Capture the cell that displays the provided text and extract its (X, Y) central coordinate. 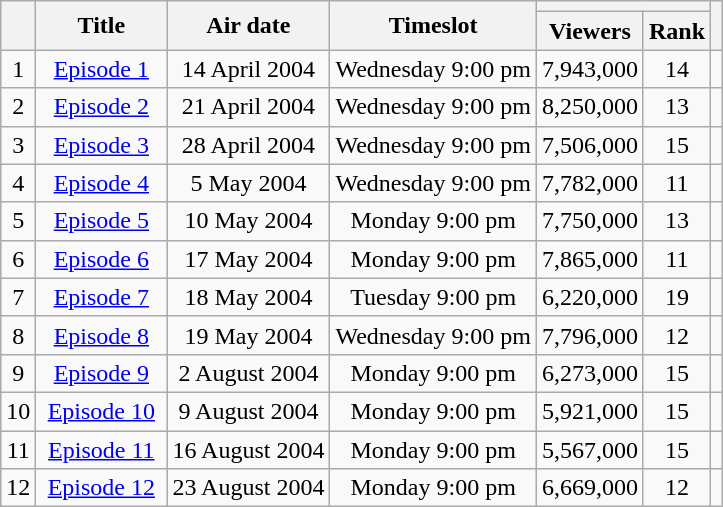
Episode 12 (102, 488)
Episode 4 (102, 183)
7,506,000 (590, 145)
14 (676, 69)
Viewers (590, 31)
Episode 9 (102, 373)
28 April 2004 (248, 145)
7,750,000 (590, 221)
Episode 8 (102, 335)
5 (18, 221)
3 (18, 145)
9 August 2004 (248, 411)
5,921,000 (590, 411)
Episode 3 (102, 145)
21 April 2004 (248, 107)
8,250,000 (590, 107)
Episode 5 (102, 221)
Episode 1 (102, 69)
23 August 2004 (248, 488)
Episode 10 (102, 411)
5,567,000 (590, 449)
14 April 2004 (248, 69)
Title (102, 26)
2 (18, 107)
Tuesday 9:00 pm (433, 297)
10 May 2004 (248, 221)
6 (18, 259)
18 May 2004 (248, 297)
19 May 2004 (248, 335)
7 (18, 297)
16 August 2004 (248, 449)
Episode 7 (102, 297)
7,782,000 (590, 183)
7,796,000 (590, 335)
6,273,000 (590, 373)
9 (18, 373)
2 August 2004 (248, 373)
Episode 2 (102, 107)
Timeslot (433, 26)
19 (676, 297)
1 (18, 69)
Air date (248, 26)
Rank (676, 31)
5 May 2004 (248, 183)
6,669,000 (590, 488)
4 (18, 183)
6,220,000 (590, 297)
17 May 2004 (248, 259)
10 (18, 411)
8 (18, 335)
Episode 11 (102, 449)
7,865,000 (590, 259)
Episode 6 (102, 259)
7,943,000 (590, 69)
